Provide the (X, Y) coordinate of the cell's center where the given text is located.  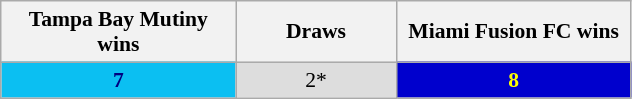
Miami Fusion FC wins (514, 32)
2* (316, 80)
Tampa Bay Mutiny wins (118, 32)
7 (118, 80)
8 (514, 80)
Draws (316, 32)
